Detect which cell encompasses the target text, then output its (x, y) center coordinate. 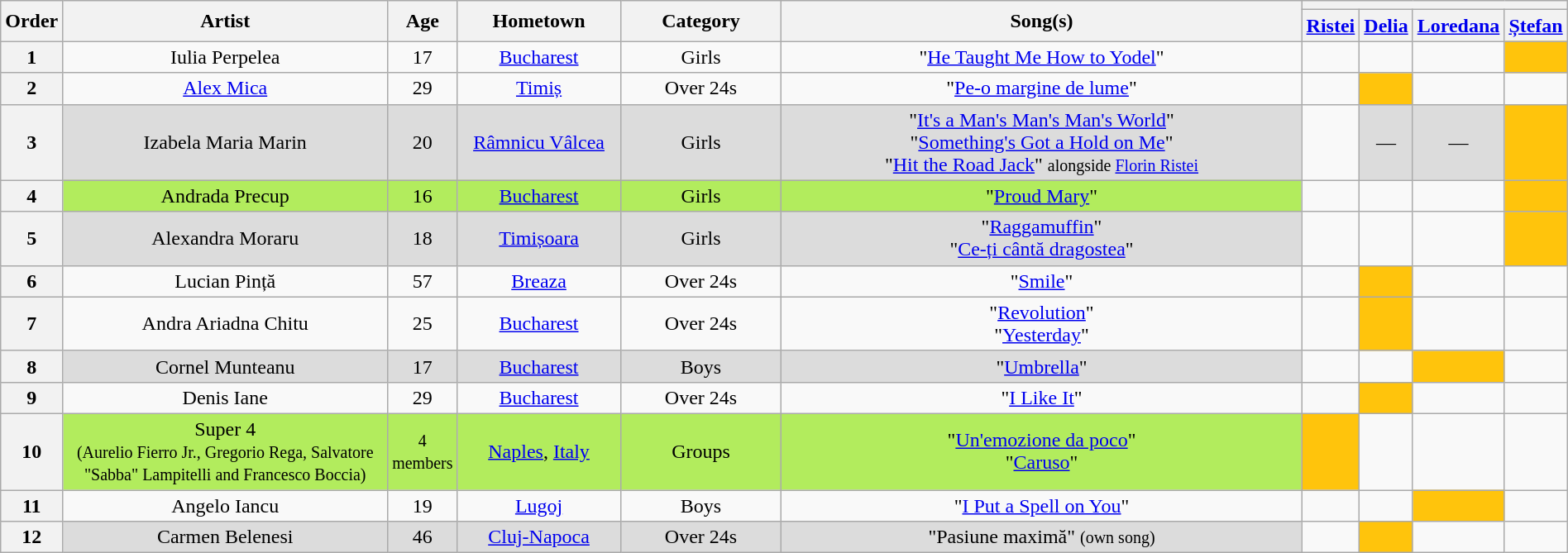
1 (31, 57)
Hometown (539, 21)
7 (31, 324)
Iulia Perpelea (225, 57)
"Pasiune maximă" (own song) (1042, 537)
Lucian Pință (225, 281)
"Un'emozione da poco" "Caruso" (1042, 451)
9 (31, 398)
Lugoj (539, 505)
"Proud Mary" (1042, 196)
Loredana (1459, 26)
4 (31, 196)
Timiș (539, 88)
Alexandra Moraru (225, 238)
Category (701, 21)
19 (423, 505)
Cluj-Napoca (539, 537)
Breaza (539, 281)
Andra Ariadna Chitu (225, 324)
Râmnicu Vâlcea (539, 142)
Delia (1386, 26)
"Umbrella" (1042, 366)
12 (31, 537)
Song(s) (1042, 21)
"It's a Man's Man's Man's World""Something's Got a Hold on Me""Hit the Road Jack" alongside Florin Ristei (1042, 142)
Super 4(Aurelio Fierro Jr., Gregorio Rega, Salvatore "Sabba" Lampitelli and Francesco Boccia) (225, 451)
"He Taught Me How to Yodel" (1042, 57)
Ristei (1331, 26)
"I Put a Spell on You" (1042, 505)
3 (31, 142)
Andrada Precup (225, 196)
Cornel Munteanu (225, 366)
16 (423, 196)
Angelo Iancu (225, 505)
Groups (701, 451)
Timișoara (539, 238)
"I Like It" (1042, 398)
11 (31, 505)
2 (31, 88)
6 (31, 281)
"Smile" (1042, 281)
8 (31, 366)
Order (31, 21)
5 (31, 238)
Izabela Maria Marin (225, 142)
Artist (225, 21)
"Pe-o margine de lume" (1042, 88)
10 (31, 451)
"Raggamuffin""Ce-ți cântă dragostea" (1042, 238)
"Revolution""Yesterday" (1042, 324)
18 (423, 238)
57 (423, 281)
Alex Mica (225, 88)
Naples, Italy (539, 451)
Denis Iane (225, 398)
46 (423, 537)
4 members (423, 451)
20 (423, 142)
Carmen Belenesi (225, 537)
25 (423, 324)
Age (423, 21)
Ștefan (1536, 26)
